Detect which cell encompasses the target text, then output its (X, Y) center coordinate. 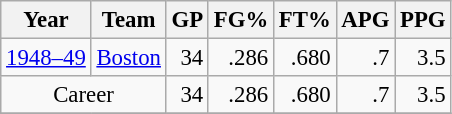
Career (84, 95)
Year (46, 20)
Boston (128, 58)
Team (128, 20)
APG (366, 20)
PPG (423, 20)
FG% (240, 20)
FT% (304, 20)
1948–49 (46, 58)
GP (187, 20)
